Return the [X, Y] coordinate for the center point of the cell that contains the specified text.  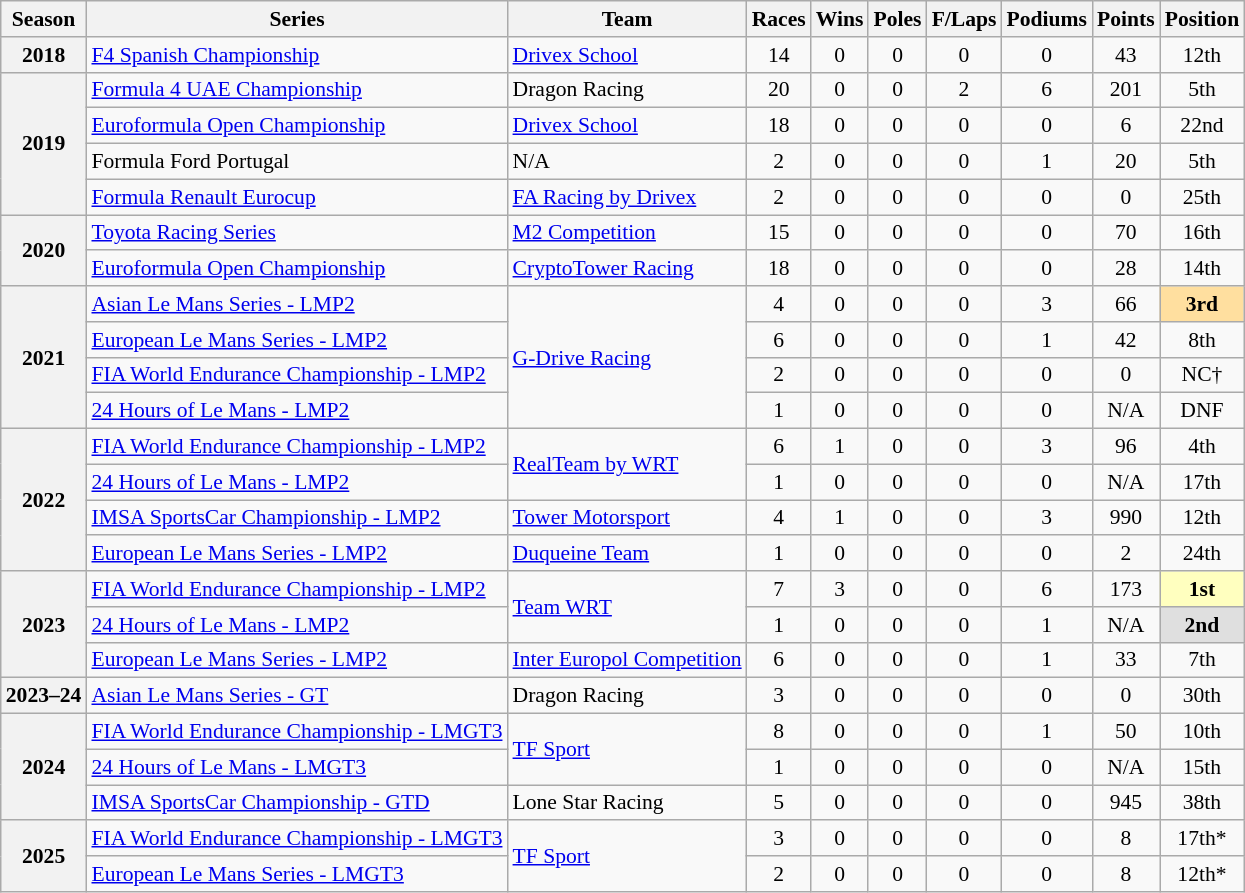
Poles [897, 19]
14th [1202, 269]
3rd [1202, 304]
2020 [44, 250]
Formula Renault Eurocup [296, 197]
990 [1126, 518]
Points [1126, 19]
1st [1202, 589]
2022 [44, 500]
201 [1126, 90]
22nd [1202, 126]
Formula 4 UAE Championship [296, 90]
945 [1126, 803]
2024 [44, 768]
Inter Europol Competition [628, 660]
2023–24 [44, 696]
Wins [840, 19]
14 [779, 55]
16th [1202, 233]
Team [628, 19]
Races [779, 19]
Tower Motorsport [628, 518]
Lone Star Racing [628, 803]
38th [1202, 803]
17th* [1202, 839]
96 [1126, 447]
15 [779, 233]
42 [1126, 340]
30th [1202, 696]
F4 Spanish Championship [296, 55]
2021 [44, 357]
7th [1202, 660]
25th [1202, 197]
Season [44, 19]
F/Laps [964, 19]
2023 [44, 624]
FA Racing by Drivex [628, 197]
15th [1202, 767]
Series [296, 19]
2018 [44, 55]
24th [1202, 554]
NC† [1202, 375]
Formula Ford Portugal [296, 162]
2019 [44, 143]
IMSA SportsCar Championship - GTD [296, 803]
28 [1126, 269]
Podiums [1046, 19]
24 Hours of Le Mans - LMGT3 [296, 767]
2025 [44, 856]
IMSA SportsCar Championship - LMP2 [296, 518]
17th [1202, 482]
CryptoTower Racing [628, 269]
DNF [1202, 411]
43 [1126, 55]
12th* [1202, 874]
50 [1126, 732]
M2 Competition [628, 233]
G-Drive Racing [628, 357]
Duqueine Team [628, 554]
33 [1126, 660]
Team WRT [628, 606]
RealTeam by WRT [628, 464]
66 [1126, 304]
70 [1126, 233]
173 [1126, 589]
Asian Le Mans Series - LMP2 [296, 304]
7 [779, 589]
Asian Le Mans Series - GT [296, 696]
4th [1202, 447]
European Le Mans Series - LMGT3 [296, 874]
Toyota Racing Series [296, 233]
8th [1202, 340]
5 [779, 803]
10th [1202, 732]
Position [1202, 19]
2nd [1202, 625]
